Output the [X, Y] coordinate of the center of the cell containing the given text.  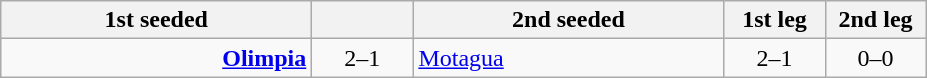
Motagua [568, 58]
1st leg [774, 20]
0–0 [876, 58]
1st seeded [156, 20]
2nd seeded [568, 20]
2nd leg [876, 20]
Olimpia [156, 58]
